Identify which cell holds the provided text, then report its (X, Y) central coordinate. 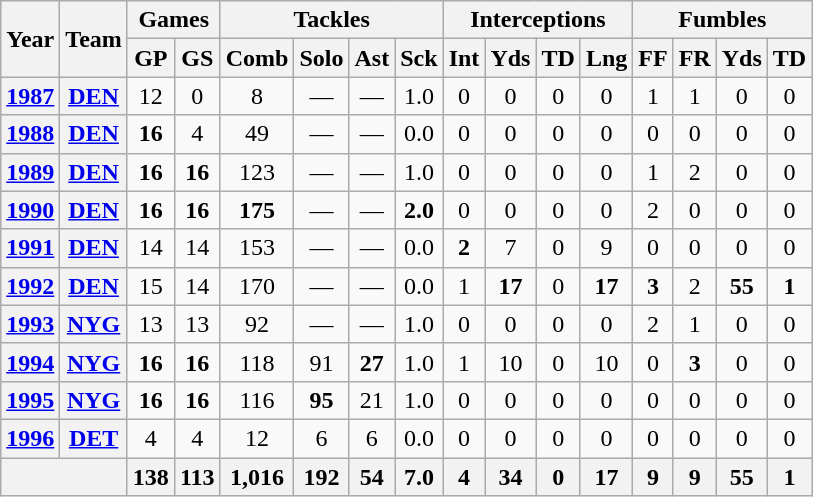
GP (150, 58)
1993 (30, 324)
1992 (30, 286)
FF (653, 58)
21 (372, 400)
1991 (30, 248)
192 (322, 477)
175 (257, 210)
1988 (30, 134)
95 (322, 400)
Lng (606, 58)
27 (372, 362)
8 (257, 96)
54 (372, 477)
1995 (30, 400)
Ast (372, 58)
15 (150, 286)
Int (464, 58)
1990 (30, 210)
116 (257, 400)
Solo (322, 58)
91 (322, 362)
2.0 (419, 210)
Tackles (332, 20)
92 (257, 324)
1987 (30, 96)
1989 (30, 172)
7 (510, 248)
123 (257, 172)
170 (257, 286)
Games (174, 20)
1996 (30, 438)
34 (510, 477)
7.0 (419, 477)
DET (94, 438)
FR (694, 58)
49 (257, 134)
Sck (419, 58)
138 (150, 477)
Team (94, 39)
113 (197, 477)
GS (197, 58)
Fumbles (722, 20)
1994 (30, 362)
153 (257, 248)
Interceptions (538, 20)
1,016 (257, 477)
Year (30, 39)
Comb (257, 58)
118 (257, 362)
